For the text-containing cell, return its midpoint in (X, Y) coordinate format. 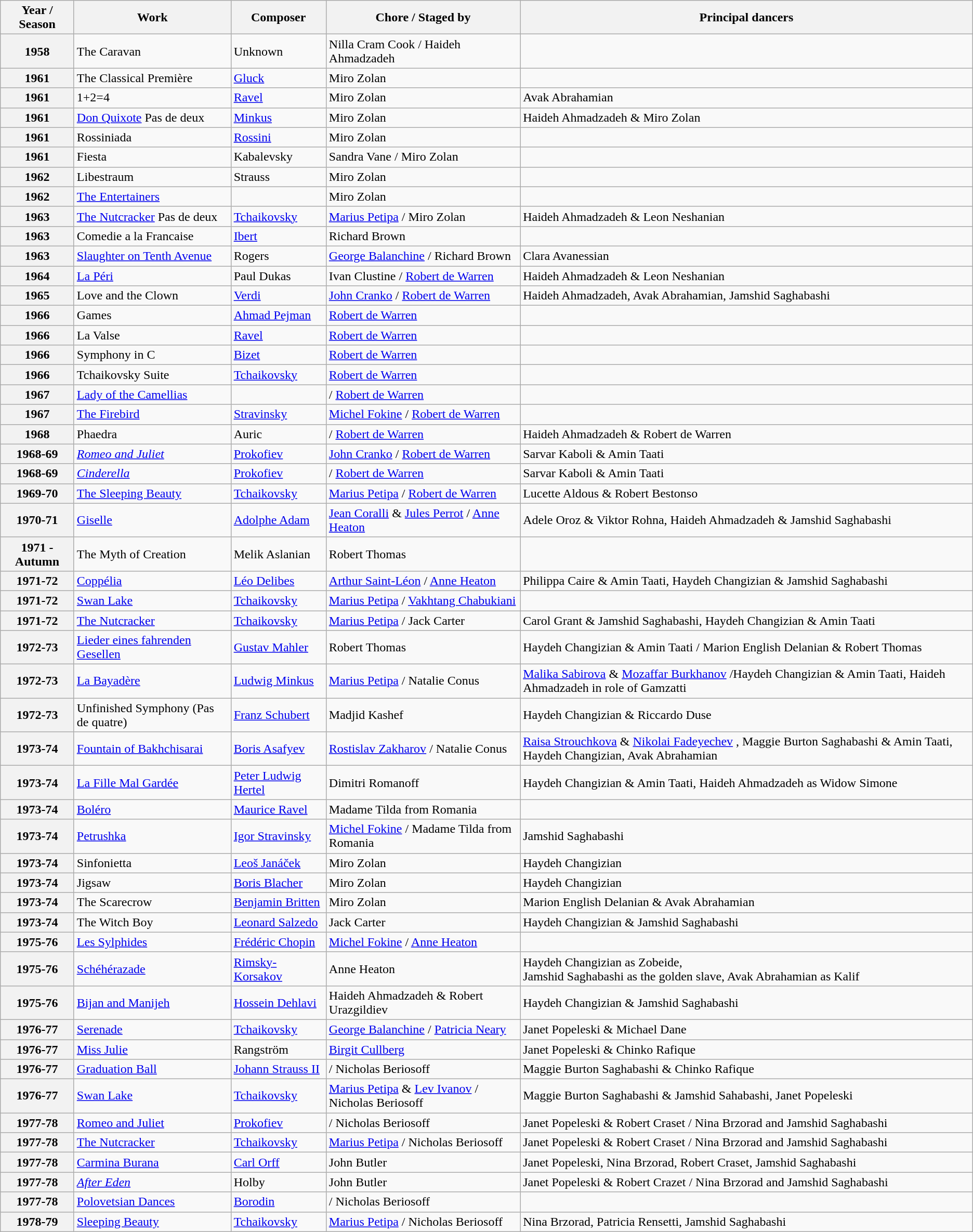
Sleeping Beauty (152, 1222)
Coppélia (152, 581)
Michel Fokine / Robert de Warren (423, 414)
Malika Sabirova & Mozaffar Burkhanov /Haydeh Changizian & Amin Taati, Haideh Ahmadzadeh in role of Gamzatti (746, 681)
Raisa Strouchkova & Nikolai Fadeyechev , Maggie Burton Saghabashi & Amin Taati, Haydeh Changizian, Avak Abrahamian (746, 749)
Madjid Kashef (423, 715)
Marius Petipa / Vakhtang Chabukiani (423, 600)
The Firebird (152, 414)
Gluck (279, 78)
Rostislav Zakharov / Natalie Conus (423, 749)
Rimsky-Korsakov (279, 969)
Bizet (279, 355)
Fiesta (152, 157)
Avak Abrahamian (746, 98)
The Entertainers (152, 196)
Composer (279, 18)
Janet Popeleski & Michael Dane (746, 1029)
Carl Orff (279, 1162)
Auric (279, 434)
Marion English Delanian & Avak Abrahamian (746, 902)
Principal dancers (746, 18)
Petrushka (152, 836)
Phaedra (152, 434)
George Balanchine / Richard Brown (423, 256)
Holby (279, 1182)
Haideh Ahmadzadeh & Robert Urazgildiev (423, 1002)
Minkus (279, 117)
Lieder eines fahrenden Gesellen (152, 648)
Haydeh Changizian as Zobeide,Jamshid Saghabashi as the golden slave, Avak Abrahamian as Kalif (746, 969)
Symphony in C (152, 355)
Polovetsian Dances (152, 1202)
1964 (37, 276)
Madame Tilda from Romania (423, 809)
The Nutcracker Pas de deux (152, 216)
Tchaikovsky Suite (152, 375)
Michel Fokine / Anne Heaton (423, 942)
The Scarecrow (152, 902)
Arthur Saint-Léon / Anne Heaton (423, 581)
Kabalevsky (279, 157)
Frédéric Chopin (279, 942)
Graduation Ball (152, 1069)
Boris Blacher (279, 883)
Maggie Burton Saghabashi & Jamshid Sahabashi, Janet Popeleski (746, 1096)
Rossini (279, 137)
Bijan and Manijeh (152, 1002)
Haideh Ahmadzadeh & Robert de Warren (746, 434)
The Witch Boy (152, 922)
Libestraum (152, 177)
Carmina Burana (152, 1162)
La Péri (152, 276)
Dimitri Romanoff (423, 783)
1+2=4 (152, 98)
Anne Heaton (423, 969)
Slaughter on Tenth Avenue (152, 256)
Rogers (279, 256)
Janet Popeleski, Nina Brzorad, Robert Craset, Jamshid Saghabashi (746, 1162)
Birgit Cullberg (423, 1050)
Serenade (152, 1029)
Ahmad Pejman (279, 316)
Verdi (279, 296)
La Valse (152, 335)
George Balanchine / Patricia Neary (423, 1029)
Boris Asafyev (279, 749)
Unfinished Symphony (Pas de quatre) (152, 715)
Johann Strauss II (279, 1069)
Sandra Vane / Miro Zolan (423, 157)
Leonard Salzedo (279, 922)
1978-79 (37, 1222)
Boléro (152, 809)
Year / Season (37, 18)
Ibert (279, 236)
The Caravan (152, 51)
Marius Petipa / Jack Carter (423, 620)
The Sleeping Beauty (152, 493)
After Eden (152, 1182)
Nina Brzorad, Patricia Rensetti, Jamshid Saghabashi (746, 1222)
Michel Fokine / Madame Tilda from Romania (423, 836)
Leoš Janáček (279, 863)
La Fille Mal Gardée (152, 783)
Richard Brown (423, 236)
Borodin (279, 1202)
Cinderella (152, 474)
Fountain of Bakhchisarai (152, 749)
1965 (37, 296)
Jean Coralli & Jules Perrot / Anne Heaton (423, 520)
Schéhérazade (152, 969)
Lady of the Camellias (152, 395)
The Classical Première (152, 78)
Peter Ludwig Hertel (279, 783)
Marius Petipa & Lev Ivanov / Nicholas Beriosoff (423, 1096)
Ivan Clustine / Robert de Warren (423, 276)
Miss Julie (152, 1050)
Haideh Ahmadzadeh & Miro Zolan (746, 117)
Hossein Dehlavi (279, 1002)
1971 - Autumn (37, 554)
La Bayadère (152, 681)
Haydeh Changizian & Riccardo Duse (746, 715)
Marius Petipa / Natalie Conus (423, 681)
Don Quixote Pas de deux (152, 117)
Comedie a la Francaise (152, 236)
Marius Petipa / Miro Zolan (423, 216)
Melik Aslanian (279, 554)
Haydeh Changizian & Amin Taati / Marion English Delanian & Robert Thomas (746, 648)
Clara Avanessian (746, 256)
Maggie Burton Saghabashi & Chinko Rafique (746, 1069)
Rossiniada (152, 137)
Sinfonietta (152, 863)
1969-70 (37, 493)
Léo Delibes (279, 581)
Adolphe Adam (279, 520)
Les Sylphides (152, 942)
Lucette Aldous & Robert Bestonso (746, 493)
Jigsaw (152, 883)
Marius Petipa / Robert de Warren (423, 493)
Paul Dukas (279, 276)
Stravinsky (279, 414)
Janet Popeleski & Robert Crazet / Nina Brzorad and Jamshid Saghabashi (746, 1182)
Igor Stravinsky (279, 836)
Gustav Mahler (279, 648)
Nilla Cram Cook / Haideh Ahmadzadeh (423, 51)
1970-71 (37, 520)
Janet Popeleski & Chinko Rafique (746, 1050)
Philippa Caire & Amin Taati, Haydeh Changizian & Jamshid Saghabashi (746, 581)
The Myth of Creation (152, 554)
Ludwig Minkus (279, 681)
Jamshid Saghabashi (746, 836)
Unknown (279, 51)
Games (152, 316)
1968 (37, 434)
Strauss (279, 177)
Franz Schubert (279, 715)
Haideh Ahmadzadeh, Avak Abrahamian, Jamshid Saghabashi (746, 296)
Benjamin Britten (279, 902)
Giselle (152, 520)
Jack Carter (423, 922)
1958 (37, 51)
Haydeh Changizian & Amin Taati, Haideh Ahmadzadeh as Widow Simone (746, 783)
Chore / Staged by (423, 18)
Adele Oroz & Viktor Rohna, Haideh Ahmadzadeh & Jamshid Saghabashi (746, 520)
Carol Grant & Jamshid Saghabashi, Haydeh Changizian & Amin Taati (746, 620)
Rangström (279, 1050)
Work (152, 18)
Love and the Clown (152, 296)
Maurice Ravel (279, 809)
